Determine the (X, Y) coordinate at the center of the cell enclosing the given text.  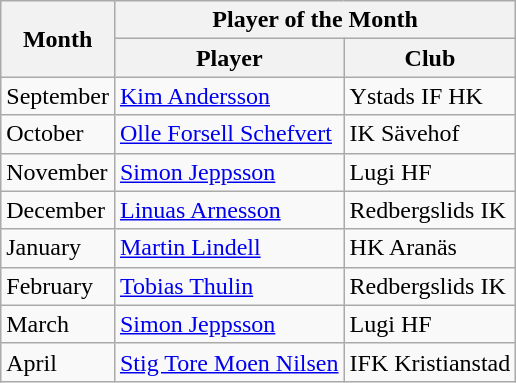
Player (229, 58)
February (58, 286)
IK Sävehof (430, 134)
Stig Tore Moen Nilsen (229, 362)
Club (430, 58)
Tobias Thulin (229, 286)
January (58, 248)
Kim Andersson (229, 96)
October (58, 134)
March (58, 324)
November (58, 172)
Month (58, 39)
December (58, 210)
April (58, 362)
Olle Forsell Schefvert (229, 134)
Martin Lindell (229, 248)
Linuas Arnesson (229, 210)
September (58, 96)
IFK Kristianstad (430, 362)
Ystads IF HK (430, 96)
Player of the Month (314, 20)
HK Aranäs (430, 248)
